Pinpoint the cell where the given text exists, returning its (X, Y) midpoint coordinate. 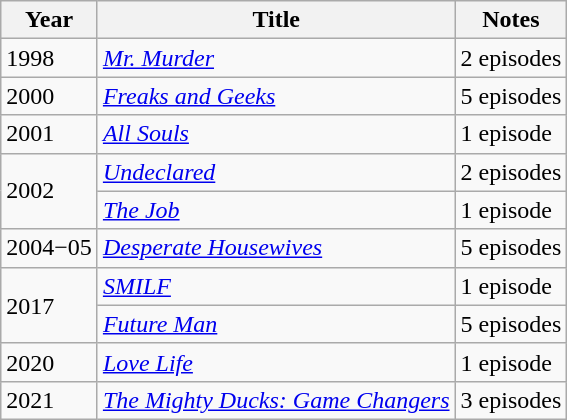
1998 (50, 58)
Title (276, 20)
All Souls (276, 134)
2001 (50, 134)
2017 (50, 305)
The Job (276, 210)
The Mighty Ducks: Game Changers (276, 400)
Love Life (276, 362)
Desperate Housewives (276, 248)
2021 (50, 400)
2020 (50, 362)
Mr. Murder (276, 58)
SMILF (276, 286)
Notes (511, 20)
2002 (50, 191)
3 episodes (511, 400)
2004−05 (50, 248)
2000 (50, 96)
Freaks and Geeks (276, 96)
Future Man (276, 324)
Year (50, 20)
Undeclared (276, 172)
